From the cell containing the given text, extract its center point as (x, y) coordinate. 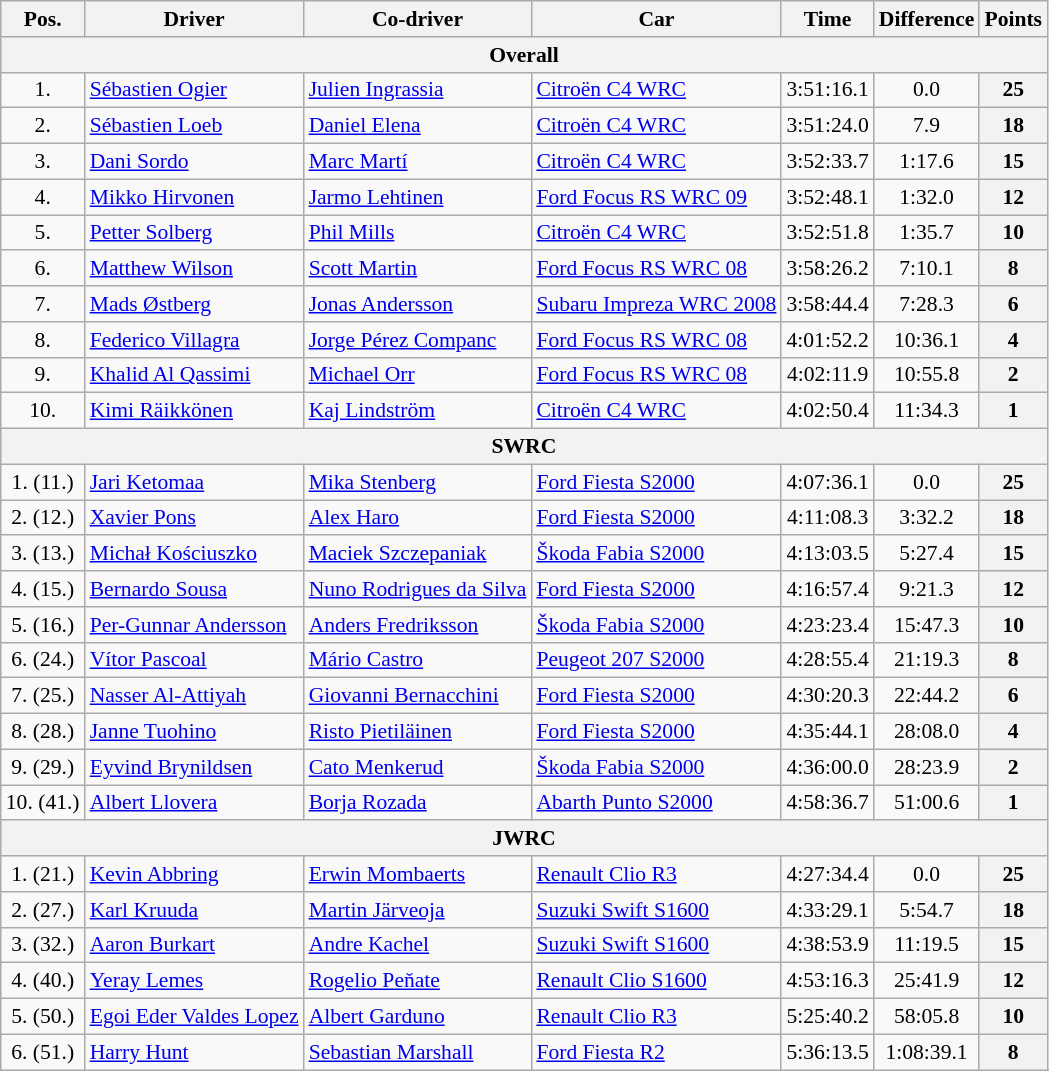
Kevin Abbring (194, 874)
1:08:39.1 (927, 1052)
3:58:26.2 (827, 269)
Mikko Hirvonen (194, 197)
Vítor Pascoal (194, 660)
10:36.1 (927, 340)
Aaron Burkart (194, 945)
Difference (927, 19)
Mika Stenberg (418, 482)
10. (41.) (43, 803)
11:19.5 (927, 945)
Scott Martin (418, 269)
6. (24.) (43, 660)
58:05.8 (927, 1017)
Renault Clio S1600 (656, 981)
9:21.3 (927, 589)
5:27.4 (927, 554)
4:02:50.4 (827, 411)
1. (21.) (43, 874)
4:33:29.1 (827, 910)
1:32.0 (927, 197)
5:36:13.5 (827, 1052)
Driver (194, 19)
Cato Menkerud (418, 767)
SWRC (524, 447)
28:08.0 (927, 732)
Yeray Lemes (194, 981)
Mário Castro (418, 660)
5. (16.) (43, 625)
Phil Mills (418, 233)
Alex Haro (418, 518)
10:55.8 (927, 375)
3:52:33.7 (827, 162)
Erwin Mombaerts (418, 874)
Per-Gunnar Andersson (194, 625)
4:13:03.5 (827, 554)
7. (25.) (43, 696)
Michael Orr (418, 375)
9. (43, 375)
Borja Rozada (418, 803)
1. (43, 90)
Albert Llovera (194, 803)
28:23.9 (927, 767)
Khalid Al Qassimi (194, 375)
Kimi Räikkönen (194, 411)
3:52:48.1 (827, 197)
Michał Kościuszko (194, 554)
4:28:55.4 (827, 660)
21:19.3 (927, 660)
7:28.3 (927, 304)
Kaj Lindström (418, 411)
Anders Fredriksson (418, 625)
JWRC (524, 839)
6. (51.) (43, 1052)
Maciek Szczepaniak (418, 554)
4. (43, 197)
Egoi Eder Valdes Lopez (194, 1017)
Harry Hunt (194, 1052)
Marc Martí (418, 162)
11:34.3 (927, 411)
Risto Pietiläinen (418, 732)
Dani Sordo (194, 162)
4:38:53.9 (827, 945)
Sebastian Marshall (418, 1052)
Co-driver (418, 19)
Xavier Pons (194, 518)
10. (43, 411)
4:01:52.2 (827, 340)
4. (15.) (43, 589)
Karl Kruuda (194, 910)
6. (43, 269)
3. (13.) (43, 554)
4:27:34.4 (827, 874)
Subaru Impreza WRC 2008 (656, 304)
4:23:23.4 (827, 625)
Abarth Punto S2000 (656, 803)
51:00.6 (927, 803)
Jari Ketomaa (194, 482)
Albert Garduno (418, 1017)
25:41.9 (927, 981)
5. (50.) (43, 1017)
Overall (524, 55)
4:30:20.3 (827, 696)
7. (43, 304)
4:16:57.4 (827, 589)
7.9 (927, 126)
4:35:44.1 (827, 732)
Ford Fiesta R2 (656, 1052)
Pos. (43, 19)
1:17.6 (927, 162)
Giovanni Bernacchini (418, 696)
Points (1013, 19)
7:10.1 (927, 269)
Car (656, 19)
3:51:24.0 (827, 126)
Federico Villagra (194, 340)
Mads Østberg (194, 304)
22:44.2 (927, 696)
2. (27.) (43, 910)
3:52:51.8 (827, 233)
2. (12.) (43, 518)
Jorge Pérez Companc (418, 340)
Nuno Rodrigues da Silva (418, 589)
5:25:40.2 (827, 1017)
Rogelio Peňate (418, 981)
1:35.7 (927, 233)
Bernardo Sousa (194, 589)
3:51:16.1 (827, 90)
Sébastien Loeb (194, 126)
4:58:36.7 (827, 803)
3. (32.) (43, 945)
3. (43, 162)
2. (43, 126)
5:54.7 (927, 910)
Petter Solberg (194, 233)
9. (29.) (43, 767)
Jonas Andersson (418, 304)
5. (43, 233)
Sébastien Ogier (194, 90)
Jarmo Lehtinen (418, 197)
Janne Tuohino (194, 732)
8. (43, 340)
Julien Ingrassia (418, 90)
3:58:44.4 (827, 304)
Peugeot 207 S2000 (656, 660)
3:32.2 (927, 518)
Andre Kachel (418, 945)
Nasser Al-Attiyah (194, 696)
4:53:16.3 (827, 981)
4:07:36.1 (827, 482)
Ford Focus RS WRC 09 (656, 197)
Martin Järveoja (418, 910)
8. (28.) (43, 732)
4:11:08.3 (827, 518)
Daniel Elena (418, 126)
Matthew Wilson (194, 269)
4. (40.) (43, 981)
1. (11.) (43, 482)
15:47.3 (927, 625)
Eyvind Brynildsen (194, 767)
4:02:11.9 (827, 375)
4:36:00.0 (827, 767)
Time (827, 19)
